Detect which cell encompasses the target text, then output its (X, Y) center coordinate. 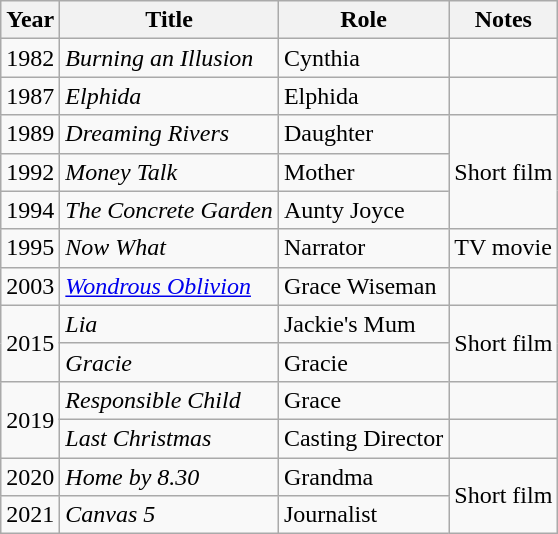
Role (363, 20)
Dreaming Rivers (170, 134)
Burning an Illusion (170, 58)
Canvas 5 (170, 515)
1987 (30, 96)
Journalist (363, 515)
Mother (363, 172)
Casting Director (363, 438)
Year (30, 20)
Now What (170, 248)
Cynthia (363, 58)
1995 (30, 248)
Narrator (363, 248)
Home by 8.30 (170, 477)
2020 (30, 477)
Wondrous Oblivion (170, 286)
2019 (30, 419)
2021 (30, 515)
1994 (30, 210)
Money Talk (170, 172)
1982 (30, 58)
Grace Wiseman (363, 286)
2015 (30, 343)
Notes (504, 20)
Grandma (363, 477)
Jackie's Mum (363, 324)
The Concrete Garden (170, 210)
Title (170, 20)
Daughter (363, 134)
1992 (30, 172)
2003 (30, 286)
Responsible Child (170, 400)
Grace (363, 400)
TV movie (504, 248)
Last Christmas (170, 438)
1989 (30, 134)
Lia (170, 324)
Aunty Joyce (363, 210)
